Search for the cell housing the specified text and yield its (x, y) center coordinate. 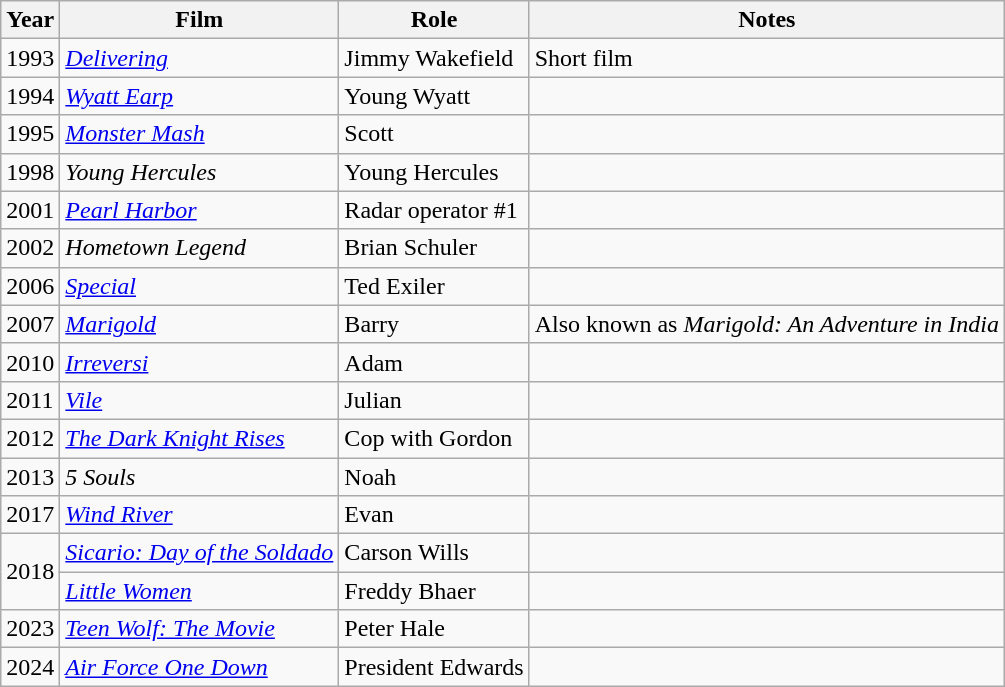
Cop with Gordon (434, 438)
1994 (30, 96)
Young Wyatt (434, 96)
Irreversi (200, 362)
2023 (30, 629)
Also known as Marigold: An Adventure in India (766, 324)
2002 (30, 248)
Notes (766, 20)
Ted Exiler (434, 286)
Brian Schuler (434, 248)
Wind River (200, 515)
Jimmy Wakefield (434, 58)
2010 (30, 362)
Pearl Harbor (200, 210)
Teen Wolf: The Movie (200, 629)
2017 (30, 515)
1993 (30, 58)
2006 (30, 286)
2001 (30, 210)
Radar operator #1 (434, 210)
2012 (30, 438)
2007 (30, 324)
2018 (30, 572)
Carson Wills (434, 553)
Wyatt Earp (200, 96)
Adam (434, 362)
Short film (766, 58)
1995 (30, 134)
Film (200, 20)
Julian (434, 400)
Year (30, 20)
Role (434, 20)
The Dark Knight Rises (200, 438)
2011 (30, 400)
5 Souls (200, 477)
Peter Hale (434, 629)
Barry (434, 324)
Special (200, 286)
Monster Mash (200, 134)
1998 (30, 172)
President Edwards (434, 667)
Sicario: Day of the Soldado (200, 553)
Vile (200, 400)
Noah (434, 477)
Delivering (200, 58)
Hometown Legend (200, 248)
Little Women (200, 591)
Scott (434, 134)
2024 (30, 667)
Freddy Bhaer (434, 591)
2013 (30, 477)
Marigold (200, 324)
Evan (434, 515)
Air Force One Down (200, 667)
